Provide the [X, Y] coordinate of the cell's center where the given text is located.  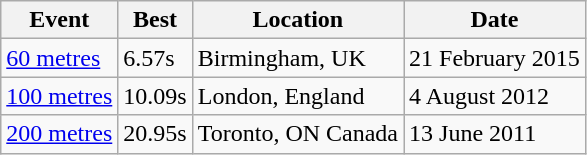
20.95s [155, 134]
6.57s [155, 58]
Birmingham, UK [298, 58]
4 August 2012 [495, 96]
60 metres [60, 58]
Toronto, ON Canada [298, 134]
Event [60, 20]
13 June 2011 [495, 134]
Best [155, 20]
200 metres [60, 134]
Date [495, 20]
10.09s [155, 96]
London, England [298, 96]
21 February 2015 [495, 58]
Location [298, 20]
100 metres [60, 96]
